Search for the cell housing the specified text and yield its (X, Y) center coordinate. 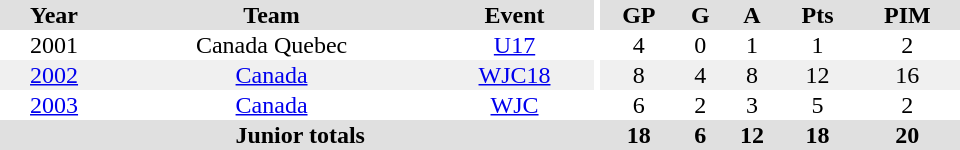
2001 (54, 45)
3 (752, 105)
GP (638, 15)
WJC (514, 105)
Team (272, 15)
Year (54, 15)
G (700, 15)
PIM (908, 15)
WJC18 (514, 75)
2003 (54, 105)
16 (908, 75)
Pts (817, 15)
U17 (514, 45)
Event (514, 15)
Canada Quebec (272, 45)
0 (700, 45)
20 (908, 135)
A (752, 15)
5 (817, 105)
2002 (54, 75)
Junior totals (300, 135)
